Pinpoint the cell where the given text exists, returning its [X, Y] midpoint coordinate. 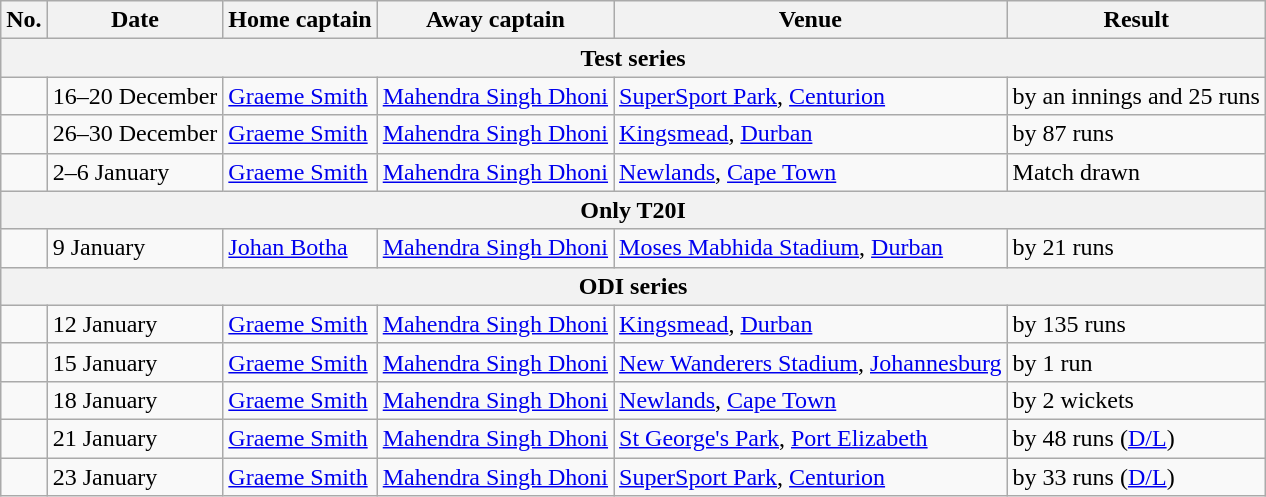
2–6 January [135, 172]
9 January [135, 248]
Moses Mabhida Stadium, Durban [811, 248]
St George's Park, Port Elizabeth [811, 438]
Test series [634, 58]
Home captain [300, 20]
15 January [135, 362]
23 January [135, 477]
by 2 wickets [1136, 400]
Result [1136, 20]
New Wanderers Stadium, Johannesburg [811, 362]
by 33 runs (D/L) [1136, 477]
by 135 runs [1136, 324]
by 1 run [1136, 362]
16–20 December [135, 96]
by 21 runs [1136, 248]
26–30 December [135, 134]
Only T20I [634, 210]
21 January [135, 438]
Johan Botha [300, 248]
ODI series [634, 286]
by an innings and 25 runs [1136, 96]
No. [24, 20]
by 87 runs [1136, 134]
Away captain [495, 20]
12 January [135, 324]
by 48 runs (D/L) [1136, 438]
Date [135, 20]
Venue [811, 20]
18 January [135, 400]
Match drawn [1136, 172]
